Return the (x, y) coordinate for the center point of the cell that contains the specified text.  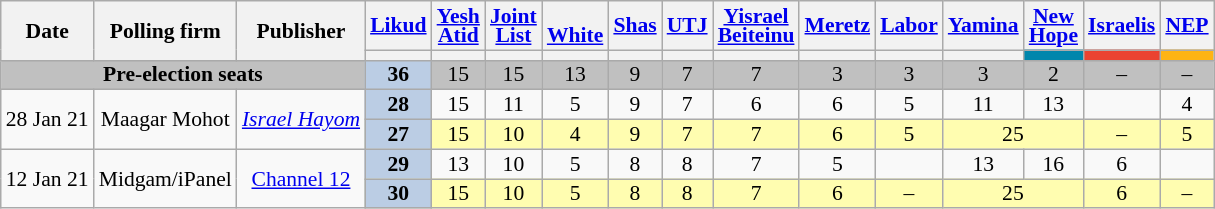
Publisher (301, 30)
UTJ (688, 26)
Maagar Mohot (166, 120)
28 (398, 105)
NewHope (1054, 26)
YisraelBeiteinu (756, 26)
Israel Hayom (301, 120)
Polling firm (166, 30)
Channel 12 (301, 178)
Likud (398, 26)
Israelis (1122, 26)
27 (398, 135)
Shas (634, 26)
NEP (1186, 26)
16 (1054, 164)
YeshAtid (458, 26)
29 (398, 164)
White (575, 26)
Midgam/iPanel (166, 178)
Pre-election seats (183, 75)
36 (398, 75)
2 (1054, 75)
Meretz (837, 26)
28 Jan 21 (48, 120)
JointList (514, 26)
30 (398, 194)
Yamina (984, 26)
Labor (909, 26)
12 Jan 21 (48, 178)
Date (48, 30)
